Scan for the cell matching the given text and deliver its (X, Y) coordinate at center. 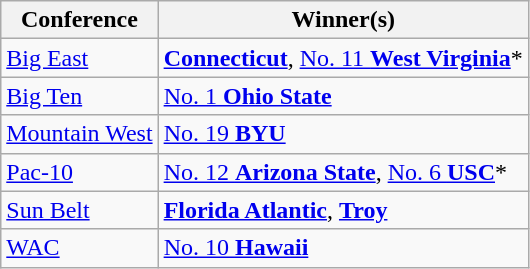
Connecticut, No. 11 West Virginia* (343, 58)
Winner(s) (343, 20)
Pac-10 (80, 172)
Big Ten (80, 96)
No. 1 Ohio State (343, 96)
No. 10 Hawaii (343, 248)
Big East (80, 58)
WAC (80, 248)
Conference (80, 20)
No. 12 Arizona State, No. 6 USC* (343, 172)
Florida Atlantic, Troy (343, 210)
Mountain West (80, 134)
Sun Belt (80, 210)
No. 19 BYU (343, 134)
